Locate the cell with the specified text and output its [x, y] center coordinate. 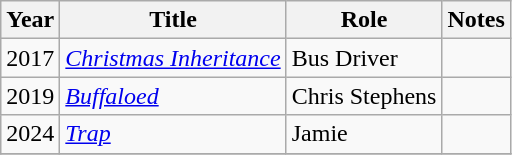
Chris Stephens [364, 96]
Notes [476, 20]
Year [30, 20]
Jamie [364, 134]
Buffaloed [173, 96]
Title [173, 20]
Role [364, 20]
Christmas Inheritance [173, 58]
2024 [30, 134]
Trap [173, 134]
2017 [30, 58]
2019 [30, 96]
Bus Driver [364, 58]
